Scan for the cell matching the given text and deliver its (x, y) coordinate at center. 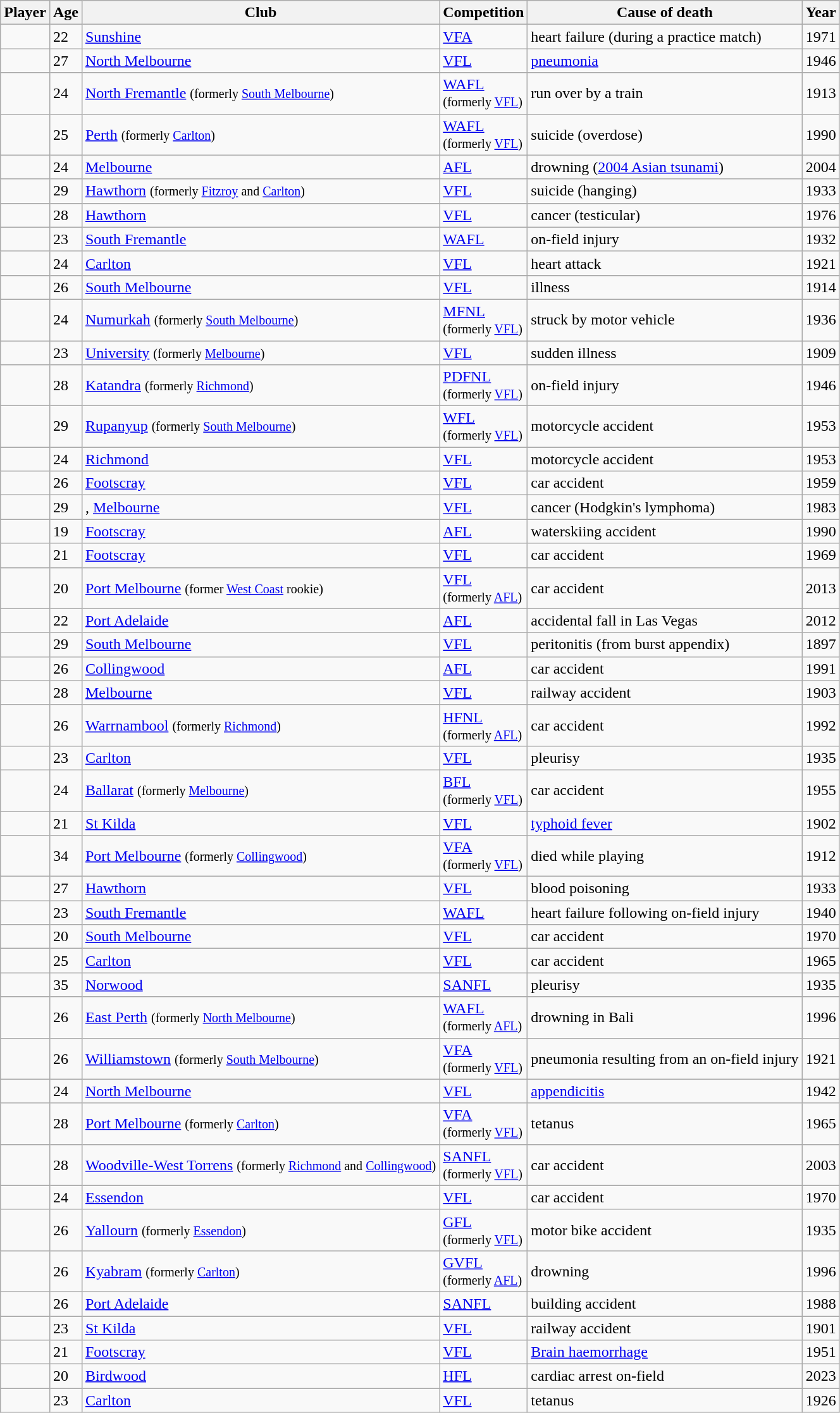
heart attack (665, 263)
WFL (formerly VFL) (483, 426)
19 (66, 531)
Ballarat (formerly Melbourne) (261, 791)
Hawthorn (formerly Fitzroy and Carlton) (261, 191)
Club (261, 13)
Age (66, 13)
1942 (821, 1091)
1901 (821, 1328)
1983 (821, 507)
accidental fall in Las Vegas (665, 620)
Birdwood (261, 1376)
HFNL (formerly AFL) (483, 725)
1932 (821, 239)
pneumonia resulting from an on-field injury (665, 1059)
Kyabram (formerly Carlton) (261, 1271)
VFA (483, 37)
Essendon (261, 1197)
1897 (821, 645)
Williamstown (formerly South Melbourne) (261, 1059)
Port Melbourne (formerly Collingwood) (261, 856)
GVFL (formerly AFL) (483, 1271)
Yallourn (formerly Essendon) (261, 1230)
1926 (821, 1400)
appendicitis (665, 1091)
Player (25, 13)
East Perth (formerly North Melbourne) (261, 1017)
1991 (821, 669)
illness (665, 287)
suicide (hanging) (665, 191)
Sunshine (261, 37)
2012 (821, 620)
SANFL (formerly VFL) (483, 1165)
University (formerly Melbourne) (261, 352)
2023 (821, 1376)
suicide (overdose) (665, 134)
WAFL (formerly AFL) (483, 1017)
1914 (821, 287)
drowning (665, 1271)
Warrnambool (formerly Richmond) (261, 725)
1969 (821, 555)
Perth (formerly Carlton) (261, 134)
pneumonia (665, 61)
run over by a train (665, 94)
peritonitis (from burst appendix) (665, 645)
Collingwood (261, 669)
cardiac arrest on-field (665, 1376)
Brain haemorrhage (665, 1352)
BFL (formerly VFL) (483, 791)
heart failure (during a practice match) (665, 37)
building accident (665, 1304)
struck by motor vehicle (665, 320)
Cause of death (665, 13)
drowning (2004 Asian tsunami) (665, 167)
1902 (821, 823)
Woodville-West Torrens (formerly Richmond and Collingwood) (261, 1165)
Norwood (261, 985)
1959 (821, 483)
35 (66, 985)
1940 (821, 913)
cancer (testicular) (665, 215)
Port Melbourne (formerly Carlton) (261, 1123)
Katandra (formerly Richmond) (261, 386)
drowning in Bali (665, 1017)
motor bike accident (665, 1230)
1976 (821, 215)
Rupanyup (formerly South Melbourne) (261, 426)
GFL (formerly VFL) (483, 1230)
PDFNL (formerly VFL) (483, 386)
Year (821, 13)
Port Melbourne (former West Coast rookie) (261, 588)
Competition (483, 13)
1903 (821, 693)
2003 (821, 1165)
waterskiing accident (665, 531)
1936 (821, 320)
Numurkah (formerly South Melbourne) (261, 320)
, Melbourne (261, 507)
sudden illness (665, 352)
North Fremantle (formerly South Melbourne) (261, 94)
1951 (821, 1352)
died while playing (665, 856)
Richmond (261, 459)
1955 (821, 791)
1971 (821, 37)
1909 (821, 352)
1913 (821, 94)
2004 (821, 167)
VFL (formerly AFL) (483, 588)
1912 (821, 856)
HFL (483, 1376)
heart failure following on-field injury (665, 913)
blood poisoning (665, 889)
34 (66, 856)
typhoid fever (665, 823)
1992 (821, 725)
MFNL (formerly VFL) (483, 320)
1988 (821, 1304)
2013 (821, 588)
cancer (Hodgkin's lymphoma) (665, 507)
